Return (x, y) of the center of cell containing provided text 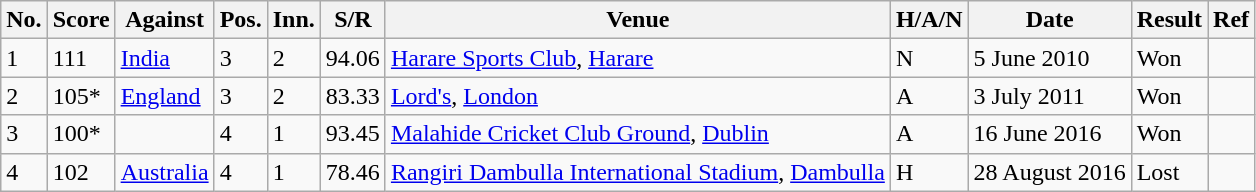
94.06 (352, 58)
H (929, 172)
Inn. (294, 20)
Against (164, 20)
Date (1050, 20)
5 June 2010 (1050, 58)
100* (81, 134)
3 July 2011 (1050, 96)
83.33 (352, 96)
Ref (1232, 20)
Lord's, London (638, 96)
Rangiri Dambulla International Stadium, Dambulla (638, 172)
Venue (638, 20)
105* (81, 96)
N (929, 58)
Pos. (240, 20)
Australia (164, 172)
Malahide Cricket Club Ground, Dublin (638, 134)
111 (81, 58)
Score (81, 20)
28 August 2016 (1050, 172)
93.45 (352, 134)
S/R (352, 20)
Lost (1169, 172)
No. (24, 20)
78.46 (352, 172)
H/A/N (929, 20)
England (164, 96)
Harare Sports Club, Harare (638, 58)
India (164, 58)
16 June 2016 (1050, 134)
102 (81, 172)
Result (1169, 20)
